Output the (x, y) coordinate of the center of the cell containing the given text.  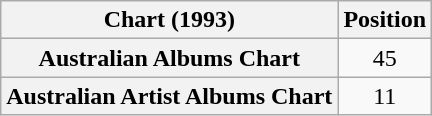
Chart (1993) (170, 20)
Position (385, 20)
11 (385, 96)
45 (385, 58)
Australian Artist Albums Chart (170, 96)
Australian Albums Chart (170, 58)
